Output the (x, y) coordinate of the center of the cell containing the given text.  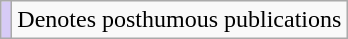
Denotes posthumous publications (180, 20)
